Determine the [X, Y] coordinate at the center of the cell enclosing the given text.  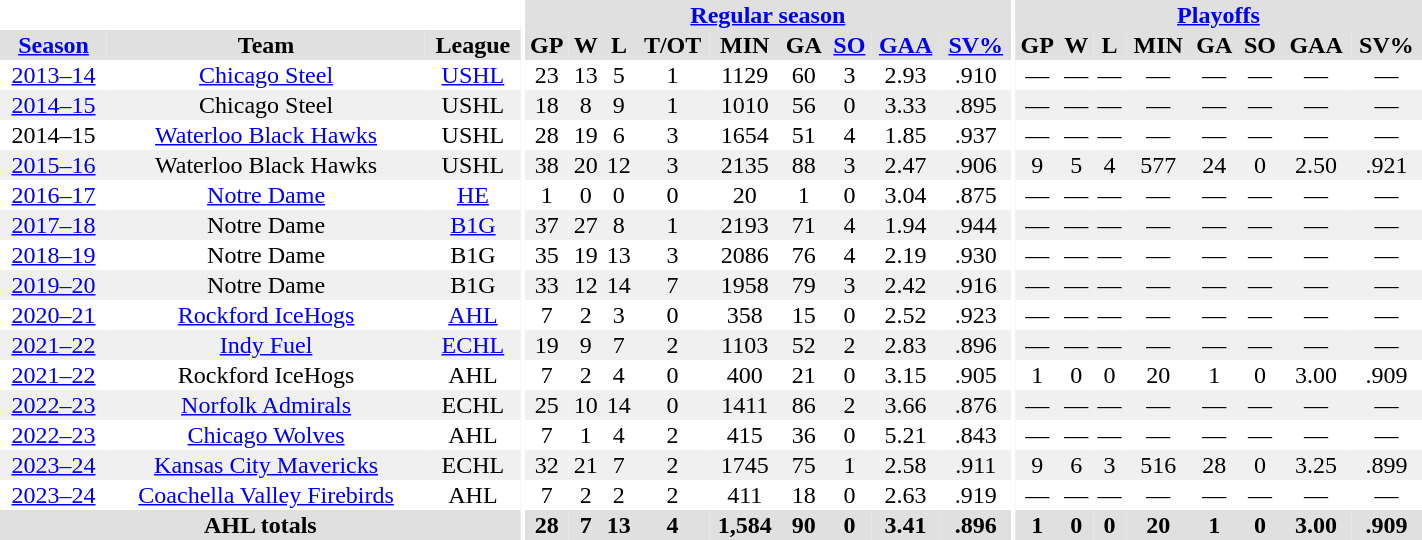
2020–21 [54, 315]
.843 [976, 435]
2015–16 [54, 165]
3.04 [906, 195]
.895 [976, 105]
1.94 [906, 225]
.921 [1386, 165]
51 [804, 135]
2016–17 [54, 195]
.916 [976, 285]
Chicago Wolves [266, 435]
Playoffs [1218, 15]
2.58 [906, 465]
.910 [976, 75]
25 [546, 405]
Season [54, 45]
90 [804, 525]
1654 [745, 135]
38 [546, 165]
1958 [745, 285]
2193 [745, 225]
56 [804, 105]
52 [804, 345]
Coachella Valley Firebirds [266, 495]
5.21 [906, 435]
2017–18 [54, 225]
.911 [976, 465]
2018–19 [54, 255]
.923 [976, 315]
71 [804, 225]
3.25 [1316, 465]
League [473, 45]
2019–20 [54, 285]
76 [804, 255]
577 [1158, 165]
88 [804, 165]
24 [1214, 165]
27 [586, 225]
.876 [976, 405]
75 [804, 465]
HE [473, 195]
2.50 [1316, 165]
Kansas City Mavericks [266, 465]
2.83 [906, 345]
Norfolk Admirals [266, 405]
3.15 [906, 375]
32 [546, 465]
15 [804, 315]
3.33 [906, 105]
.937 [976, 135]
2086 [745, 255]
.944 [976, 225]
1103 [745, 345]
1010 [745, 105]
516 [1158, 465]
.905 [976, 375]
2.19 [906, 255]
.919 [976, 495]
79 [804, 285]
411 [745, 495]
2.47 [906, 165]
358 [745, 315]
1411 [745, 405]
2013–14 [54, 75]
10 [586, 405]
Team [266, 45]
3.66 [906, 405]
35 [546, 255]
1745 [745, 465]
Regular season [768, 15]
86 [804, 405]
415 [745, 435]
400 [745, 375]
1129 [745, 75]
2.93 [906, 75]
23 [546, 75]
.906 [976, 165]
1.85 [906, 135]
2135 [745, 165]
60 [804, 75]
2.42 [906, 285]
.930 [976, 255]
T/OT [672, 45]
2.52 [906, 315]
.875 [976, 195]
AHL totals [260, 525]
Indy Fuel [266, 345]
37 [546, 225]
33 [546, 285]
.899 [1386, 465]
36 [804, 435]
1,584 [745, 525]
3.41 [906, 525]
2.63 [906, 495]
